Detect which cell encompasses the target text, then output its [x, y] center coordinate. 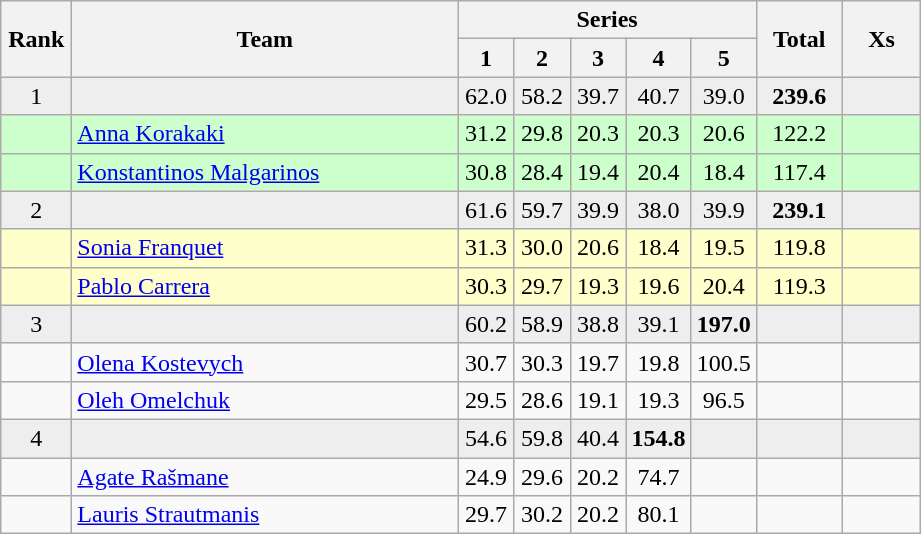
39.1 [658, 324]
119.8 [799, 248]
40.4 [598, 438]
74.7 [658, 477]
Lauris Strautmanis [265, 515]
Konstantinos Malgarinos [265, 172]
122.2 [799, 134]
19.4 [598, 172]
19.1 [598, 400]
59.8 [542, 438]
Sonia Franquet [265, 248]
58.9 [542, 324]
119.3 [799, 286]
100.5 [724, 362]
28.4 [542, 172]
154.8 [658, 438]
54.6 [486, 438]
29.5 [486, 400]
Agate Rašmane [265, 477]
30.2 [542, 515]
31.3 [486, 248]
59.7 [542, 210]
30.8 [486, 172]
31.2 [486, 134]
29.8 [542, 134]
Pablo Carrera [265, 286]
29.6 [542, 477]
80.1 [658, 515]
Rank [36, 39]
5 [724, 58]
Total [799, 39]
96.5 [724, 400]
61.6 [486, 210]
19.7 [598, 362]
58.2 [542, 96]
239.1 [799, 210]
30.0 [542, 248]
19.8 [658, 362]
24.9 [486, 477]
Olena Kostevych [265, 362]
38.0 [658, 210]
19.6 [658, 286]
38.8 [598, 324]
Xs [882, 39]
30.7 [486, 362]
Oleh Omelchuk [265, 400]
39.7 [598, 96]
39.0 [724, 96]
Series [607, 20]
Anna Korakaki [265, 134]
62.0 [486, 96]
239.6 [799, 96]
28.6 [542, 400]
40.7 [658, 96]
197.0 [724, 324]
117.4 [799, 172]
19.5 [724, 248]
Team [265, 39]
60.2 [486, 324]
